For the text-containing cell, return its midpoint in [x, y] coordinate format. 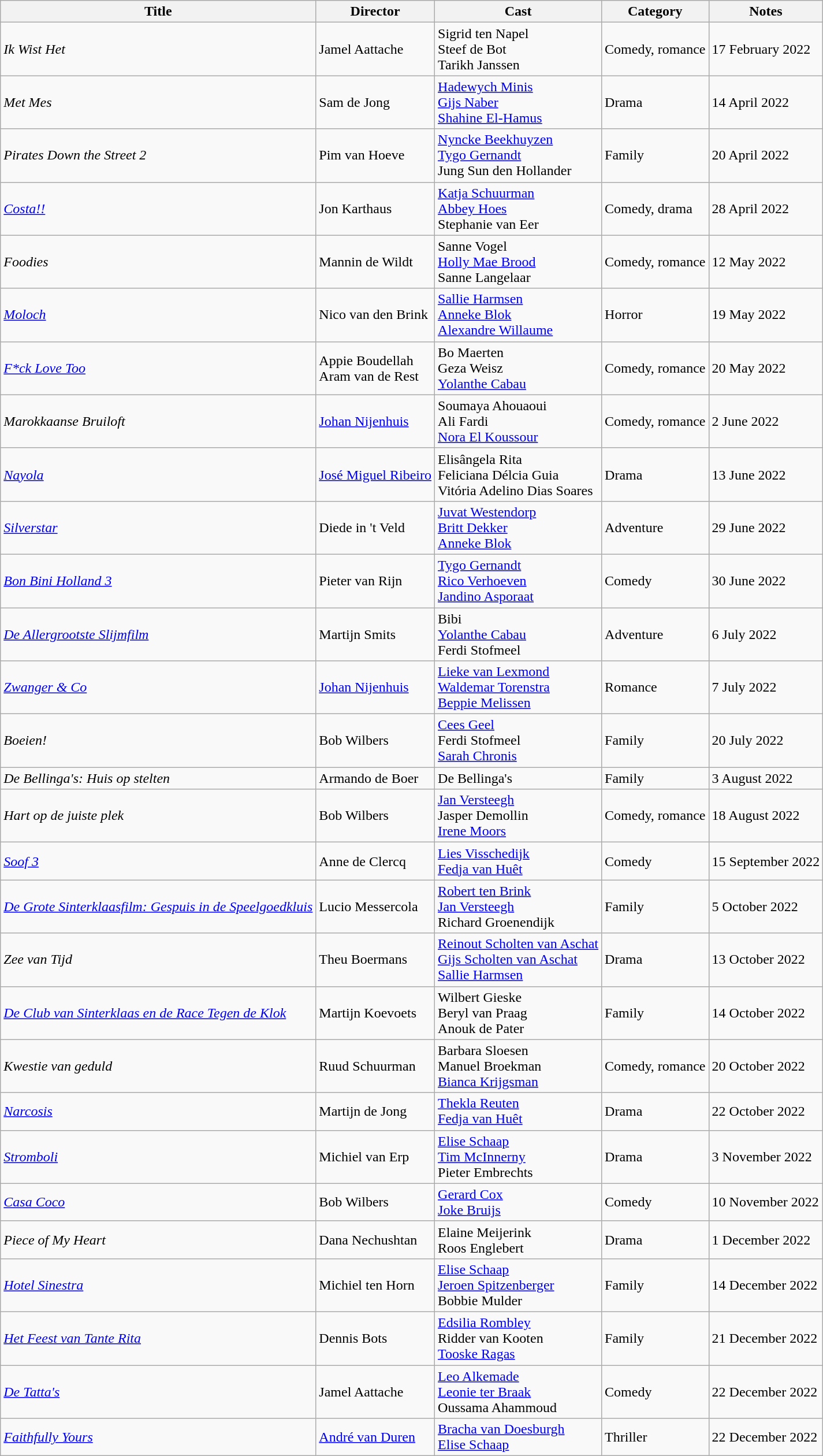
BibiYolanthe CabauFerdi Stofmeel [519, 634]
Bracha van DoesburghElise Schaap [519, 1438]
Comedy, drama [655, 209]
Pieter van Rijn [375, 581]
19 May 2022 [766, 315]
Elaine MeijerinkRoos Englebert [519, 1240]
14 October 2022 [766, 1013]
17 February 2022 [766, 49]
Nico van den Brink [375, 315]
1 December 2022 [766, 1240]
Anne de Clercq [375, 861]
Het Feest van Tante Rita [158, 1338]
29 June 2022 [766, 528]
Soumaya AhouaouiAli FardiNora El Koussour [519, 421]
Katja SchuurmanAbbey HoesStephanie van Eer [519, 209]
Costa!! [158, 209]
José Miguel Ribeiro [375, 474]
20 May 2022 [766, 368]
Nyncke BeekhuyzenTygo GernandtJung Sun den Hollander [519, 155]
18 August 2022 [766, 816]
Lieke van LexmondWaldemar TorenstraBeppie Melissen [519, 688]
20 October 2022 [766, 1066]
21 December 2022 [766, 1338]
Sigrid ten NapelSteef de BotTarikh Janssen [519, 49]
Bon Bini Holland 3 [158, 581]
Martijn Koevoets [375, 1013]
Dennis Bots [375, 1338]
Leo AlkemadeLeonie ter BraakOussama Ahammoud [519, 1391]
De Allergrootste Slijmfilm [158, 634]
Reinout Scholten van AschatGijs Scholten van AschatSallie Harmsen [519, 960]
Wilbert GieskeBeryl van PraagAnouk de Pater [519, 1013]
12 May 2022 [766, 262]
7 July 2022 [766, 688]
Cast [519, 12]
Faithfully Yours [158, 1438]
Barbara SloesenManuel BroekmanBianca Krijgsman [519, 1066]
Title [158, 12]
Sanne VogelHolly Mae BroodSanne Langelaar [519, 262]
Pim van Hoeve [375, 155]
Piece of My Heart [158, 1240]
Jon Karthaus [375, 209]
Nayola [158, 474]
22 October 2022 [766, 1112]
Gerard CoxJoke Bruijs [519, 1202]
Silverstar [158, 528]
F*ck Love Too [158, 368]
Dana Nechushtan [375, 1240]
Appie BoudellahAram van de Rest [375, 368]
Notes [766, 12]
De Grote Sinterklaasfilm: Gespuis in de Speelgoedkluis [158, 907]
De Tatta's [158, 1391]
Diede in 't Veld [375, 528]
3 August 2022 [766, 778]
Narcosis [158, 1112]
Ik Wist Het [158, 49]
13 October 2022 [766, 960]
Cees GeelFerdi StofmeelSarah Chronis [519, 741]
Elise SchaapTim McInnernyPieter Embrechts [519, 1157]
Hotel Sinestra [158, 1285]
Casa Coco [158, 1202]
De Club van Sinterklaas en de Race Tegen de Klok [158, 1013]
Juvat WestendorpBritt DekkerAnneke Blok [519, 528]
Mannin de Wildt [375, 262]
Director [375, 12]
Marokkaanse Bruiloft [158, 421]
5 October 2022 [766, 907]
Theu Boermans [375, 960]
10 November 2022 [766, 1202]
Boeien! [158, 741]
Lies VisschedijkFedja van Huêt [519, 861]
Elise SchaapJeroen SpitzenbergerBobbie Mulder [519, 1285]
Jan VersteeghJasper DemollinIrene Moors [519, 816]
Zee van Tijd [158, 960]
2 June 2022 [766, 421]
Hart op de juiste plek [158, 816]
20 July 2022 [766, 741]
Met Mes [158, 102]
Horror [655, 315]
Pirates Down the Street 2 [158, 155]
3 November 2022 [766, 1157]
Martijn de Jong [375, 1112]
14 April 2022 [766, 102]
20 April 2022 [766, 155]
Zwanger & Co [158, 688]
13 June 2022 [766, 474]
Robert ten BrinkJan VersteeghRichard Groenendijk [519, 907]
André van Duren [375, 1438]
Edsilia RombleyRidder van KootenTooske Ragas [519, 1338]
Martijn Smits [375, 634]
Category [655, 12]
Thriller [655, 1438]
Elisângela RitaFeliciana Délcia GuiaVitória Adelino Dias Soares [519, 474]
14 December 2022 [766, 1285]
De Bellinga's: Huis op stelten [158, 778]
Armando de Boer [375, 778]
Foodies [158, 262]
30 June 2022 [766, 581]
Bo MaertenGeza WeiszYolanthe Cabau [519, 368]
Sam de Jong [375, 102]
Stromboli [158, 1157]
Ruud Schuurman [375, 1066]
Lucio Messercola [375, 907]
Michiel ten Horn [375, 1285]
Romance [655, 688]
Kwestie van geduld [158, 1066]
Hadewych MinisGijs NaberShahine El-Hamus [519, 102]
28 April 2022 [766, 209]
Tygo GernandtRico VerhoevenJandino Asporaat [519, 581]
Sallie HarmsenAnneke BlokAlexandre Willaume [519, 315]
Michiel van Erp [375, 1157]
15 September 2022 [766, 861]
Moloch [158, 315]
Thekla ReutenFedja van Huêt [519, 1112]
6 July 2022 [766, 634]
Soof 3 [158, 861]
De Bellinga's [519, 778]
